Find where the given text appears and provide that cell's center as (x, y) coordinate. 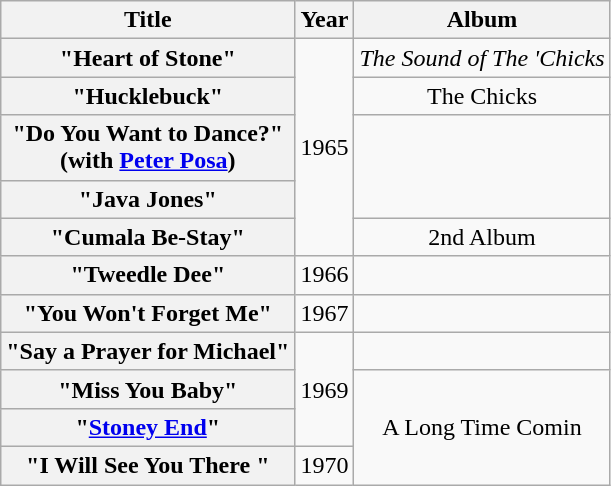
"Tweedle Dee" (148, 275)
1965 (324, 148)
"You Won't Forget Me" (148, 313)
A Long Time Comin (482, 427)
"Cumala Be-Stay" (148, 237)
"Do You Want to Dance?" (with Peter Posa) (148, 148)
1967 (324, 313)
"Miss You Baby" (148, 389)
1966 (324, 275)
The Sound of The 'Chicks (482, 58)
The Chicks (482, 96)
Album (482, 20)
2nd Album (482, 237)
1969 (324, 389)
1970 (324, 465)
"Heart of Stone" (148, 58)
"Say a Prayer for Michael" (148, 351)
"I Will See You There " (148, 465)
Year (324, 20)
"Hucklebuck" (148, 96)
Title (148, 20)
"Java Jones" (148, 199)
"Stoney End" (148, 427)
